From the cell containing the given text, extract its center point as (x, y) coordinate. 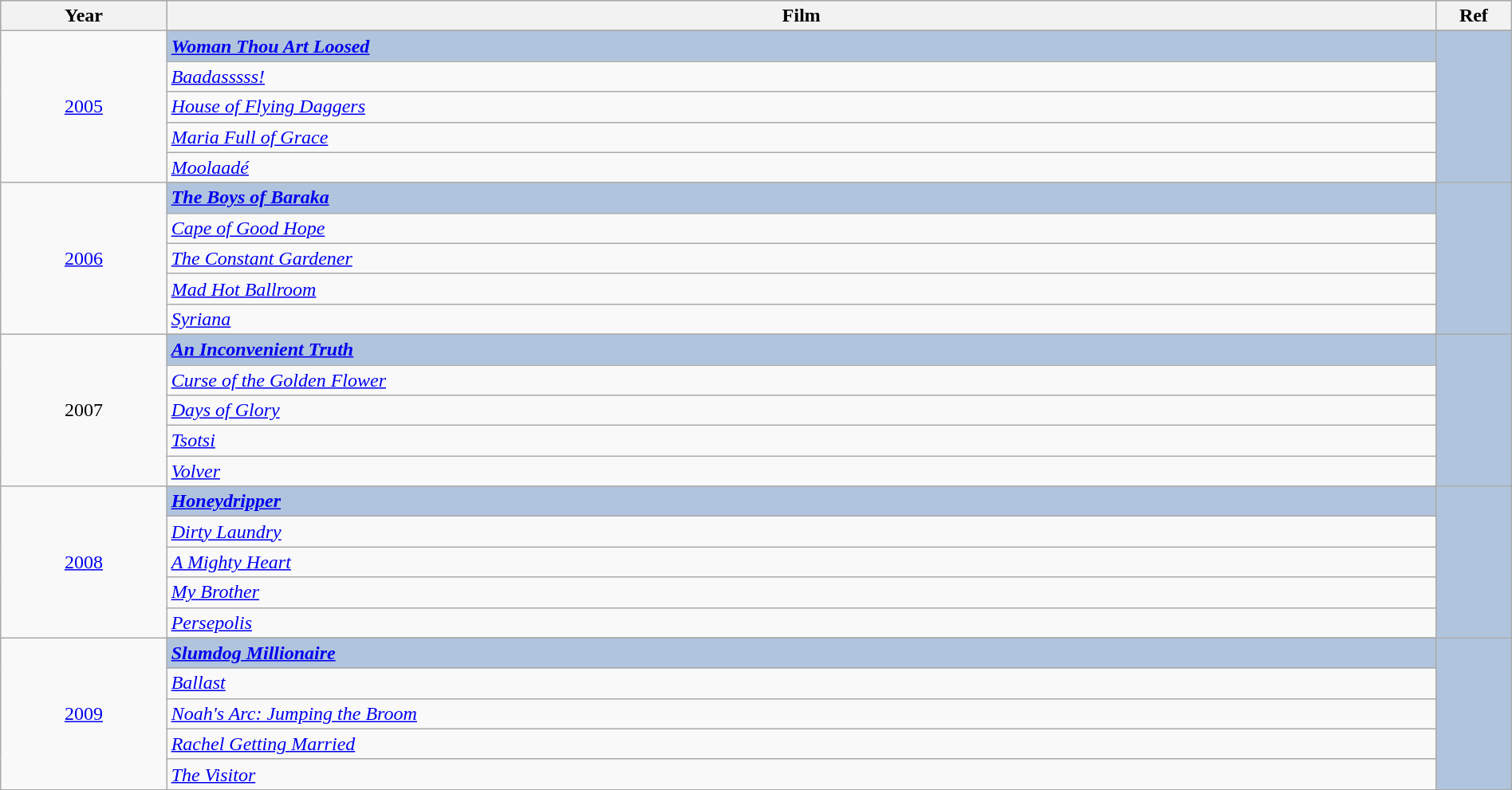
Noah's Arc: Jumping the Broom (801, 713)
An Inconvenient Truth (801, 349)
2007 (84, 410)
House of Flying Daggers (801, 107)
Moolaadé (801, 167)
Ref (1474, 16)
Tsotsi (801, 441)
The Boys of Baraka (801, 198)
2005 (84, 107)
2006 (84, 258)
Dirty Laundry (801, 532)
Rachel Getting Married (801, 744)
My Brother (801, 592)
The Constant Gardener (801, 258)
Curse of the Golden Flower (801, 380)
Slumdog Millionaire (801, 653)
Honeydripper (801, 501)
Year (84, 16)
Persepolis (801, 623)
Baadasssss! (801, 77)
A Mighty Heart (801, 562)
Mad Hot Ballroom (801, 289)
2009 (84, 713)
2008 (84, 562)
Days of Glory (801, 411)
Maria Full of Grace (801, 137)
Film (801, 16)
The Visitor (801, 774)
Ballast (801, 683)
Volver (801, 471)
Cape of Good Hope (801, 228)
Woman Thou Art Loosed (801, 46)
Syriana (801, 319)
